Find where the given text appears and provide that cell's center as [X, Y] coordinate. 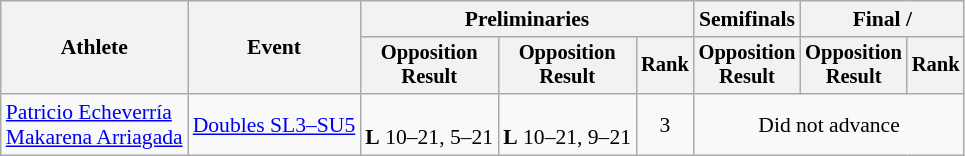
Doubles SL3–SU5 [274, 124]
Did not advance [830, 124]
Final / [882, 19]
Semifinals [748, 19]
3 [665, 124]
Patricio EcheverríaMakarena Arriagada [94, 124]
L 10–21, 9–21 [567, 124]
Athlete [94, 48]
Preliminaries [526, 19]
L 10–21, 5–21 [429, 124]
Event [274, 48]
